Scan for the cell matching the given text and deliver its (x, y) coordinate at center. 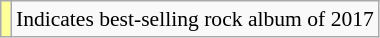
Indicates best-selling rock album of 2017 (195, 19)
